Search for the cell housing the specified text and yield its [X, Y] center coordinate. 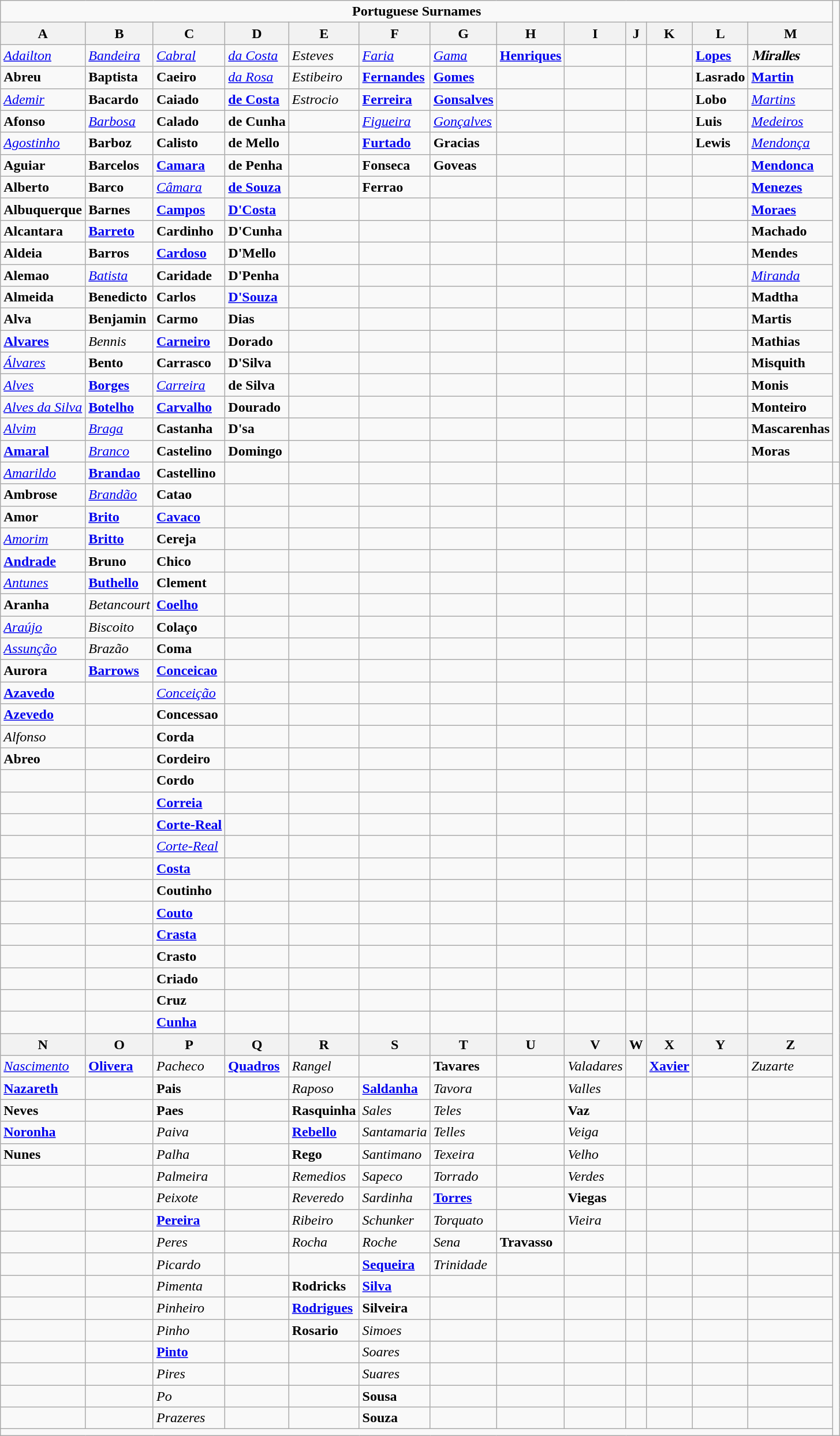
Barboz [120, 143]
Veiga [595, 1132]
Quadros [257, 1066]
U [531, 1045]
Vieira [595, 1220]
Barcelos [120, 165]
Zuzarte [791, 1066]
Torrado [463, 1176]
Velho [595, 1154]
Benjamin [120, 319]
Alcantara [43, 231]
Castelino [189, 451]
Corda [189, 737]
Faria [395, 55]
Cunha [189, 1023]
Medeiros [791, 121]
Cavaco [189, 517]
D'Mello [257, 253]
Benedicto [120, 297]
Noronha [43, 1132]
Verdes [595, 1176]
Alberto [43, 187]
Rego [324, 1154]
Mendonca [791, 165]
Aranha [43, 605]
Misquith [791, 363]
Barco [120, 187]
Costa [189, 868]
Castanha [189, 429]
Amorim [43, 539]
Brito [120, 517]
Madtha [791, 297]
Castellino [189, 473]
Aguiar [43, 165]
Henriques [531, 55]
Assunção [43, 649]
Abreu [43, 77]
Alvim [43, 429]
D'Cunha [257, 231]
Suares [395, 1374]
Ambrose [43, 495]
Rocha [324, 1242]
Alfonso [43, 737]
B [120, 33]
M [791, 33]
Cruz [189, 1001]
Carlos [189, 297]
Agostinho [43, 143]
de Mello [257, 143]
Calado [189, 121]
Azevedo [43, 715]
Barreto [120, 231]
Valadares [595, 1066]
Coma [189, 649]
G [463, 33]
Texeira [463, 1154]
X [669, 1045]
Goveas [463, 165]
Alva [43, 319]
Estrocio [324, 99]
Gonsalves [463, 99]
Moras [791, 451]
Menezes [791, 187]
Buthello [120, 583]
Gama [463, 55]
𝐌𝐢𝐫𝐚𝐥𝐥𝐞𝐬 [791, 55]
de Souza [257, 187]
Sousa [395, 1396]
Bruno [120, 561]
Picardo [189, 1264]
Sequeira [395, 1264]
Portuguese Surnames [417, 12]
de Penha [257, 165]
Martin [791, 77]
D [257, 33]
Correia [189, 803]
Y [720, 1045]
Couto [189, 912]
Conceição [189, 693]
P [189, 1045]
Gomes [463, 77]
Santimano [395, 1154]
Schunker [395, 1220]
Miranda [791, 275]
Conceicao [189, 671]
Silveira [395, 1308]
V [595, 1045]
Carvalho [189, 407]
Bento [120, 363]
Alves da Silva [43, 407]
C [189, 33]
Cereja [189, 539]
Valles [595, 1088]
Coelho [189, 605]
Lobo [720, 99]
Concessao [189, 715]
Torres [463, 1198]
Neves [43, 1110]
Caridade [189, 275]
Álvares [43, 363]
E [324, 33]
R [324, 1045]
D'Souza [257, 297]
Botelho [120, 407]
Nunes [43, 1154]
Pais [189, 1088]
Pereira [189, 1220]
Andrade [43, 561]
Sales [395, 1110]
Brazão [120, 649]
Machado [791, 231]
O [120, 1045]
Almeida [43, 297]
J [636, 33]
Nascimento [43, 1066]
Ferreira [395, 99]
da Rosa [257, 77]
D'Silva [257, 363]
Alvares [43, 341]
Telles [463, 1132]
Domingo [257, 451]
Brandao [120, 473]
I [595, 33]
Mendonça [791, 143]
Rodrigues [324, 1308]
Figueira [395, 121]
Barrows [120, 671]
Travasso [531, 1242]
Barnes [120, 209]
Cardinho [189, 231]
Palha [189, 1154]
Esteves [324, 55]
Chico [189, 561]
Mathias [791, 341]
Peres [189, 1242]
Carrasco [189, 363]
Souza [395, 1418]
Camara [189, 165]
Gracias [463, 143]
S [395, 1045]
Adailton [43, 55]
Coutinho [189, 890]
Catao [189, 495]
Prazeres [189, 1418]
Barbosa [120, 121]
Palmeira [189, 1176]
Mendes [791, 253]
Amarildo [43, 473]
Cardoso [189, 253]
Bandeira [120, 55]
Biscoito [120, 626]
Pinho [189, 1330]
Antunes [43, 583]
Borges [120, 385]
Rosario [324, 1330]
Pinto [189, 1352]
Rangel [324, 1066]
H [531, 33]
de Costa [257, 99]
Bacardo [120, 99]
de Silva [257, 385]
Monis [791, 385]
Clement [189, 583]
Alves [43, 385]
Cordo [189, 781]
Saldanha [395, 1088]
Lewis [720, 143]
Amor [43, 517]
Remedios [324, 1176]
Santamaria [395, 1132]
D'sa [257, 429]
Pacheco [189, 1066]
Albuquerque [43, 209]
Fonseca [395, 165]
Ferrao [395, 187]
Pires [189, 1374]
Carmo [189, 319]
Peixote [189, 1198]
Olivera [120, 1066]
Aldeia [43, 253]
T [463, 1045]
Vaz [595, 1110]
Amaral [43, 451]
Po [189, 1396]
Estibeiro [324, 77]
Reveredo [324, 1198]
Calisto [189, 143]
Rebello [324, 1132]
K [669, 33]
A [43, 33]
Pinheiro [189, 1308]
de Cunha [257, 121]
Caiado [189, 99]
D'Penha [257, 275]
Soares [395, 1352]
Pimenta [189, 1286]
Dourado [257, 407]
Barros [120, 253]
Ribeiro [324, 1220]
Criado [189, 979]
Lopes [720, 55]
Paiva [189, 1132]
Q [257, 1045]
F [395, 33]
Carneiro [189, 341]
Rodricks [324, 1286]
Ademir [43, 99]
Luis [720, 121]
L [720, 33]
Fernandes [395, 77]
Baptista [120, 77]
Tavora [463, 1088]
Torquato [463, 1220]
Britto [120, 539]
Branco [120, 451]
Abreo [43, 759]
Tavares [463, 1066]
Paes [189, 1110]
Roche [395, 1242]
Alemao [43, 275]
Silva [395, 1286]
Dorado [257, 341]
Monteiro [791, 407]
D'Costa [257, 209]
Brandão [120, 495]
Câmara [189, 187]
Braga [120, 429]
Batista [120, 275]
Afonso [43, 121]
Dias [257, 319]
Martins [791, 99]
Bennis [120, 341]
Betancourt [120, 605]
Caeiro [189, 77]
Campos [189, 209]
Moraes [791, 209]
Nazareth [43, 1088]
Azavedo [43, 693]
Aurora [43, 671]
W [636, 1045]
Rasquinha [324, 1110]
Martis [791, 319]
Colaço [189, 626]
N [43, 1045]
Gonçalves [463, 121]
Sapeco [395, 1176]
Xavier [669, 1066]
Mascarenhas [791, 429]
Raposo [324, 1088]
Viegas [595, 1198]
da Costa [257, 55]
Araújo [43, 626]
Lasrado [720, 77]
Crasta [189, 934]
Furtado [395, 143]
Cabral [189, 55]
Cordeiro [189, 759]
Trinidade [463, 1264]
Carreira [189, 385]
Sena [463, 1242]
Simoes [395, 1330]
Crasto [189, 956]
Z [791, 1045]
Sardinha [395, 1198]
Teles [463, 1110]
